Capture the cell that displays the provided text and extract its (x, y) central coordinate. 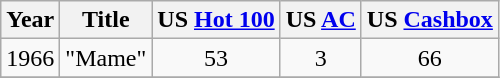
3 (320, 58)
53 (216, 58)
1966 (30, 58)
US Hot 100 (216, 20)
Year (30, 20)
US Cashbox (430, 20)
66 (430, 58)
US AC (320, 20)
Title (106, 20)
"Mame" (106, 58)
